Extract the (X, Y) coordinate from the center of the cell holding the provided text.  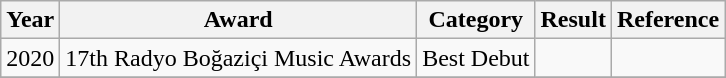
Award (238, 20)
2020 (30, 58)
Year (30, 20)
Reference (668, 20)
17th Radyo Boğaziçi Music Awards (238, 58)
Best Debut (476, 58)
Result (573, 20)
Category (476, 20)
